Determine the (x, y) coordinate at the center of the cell enclosing the given text.  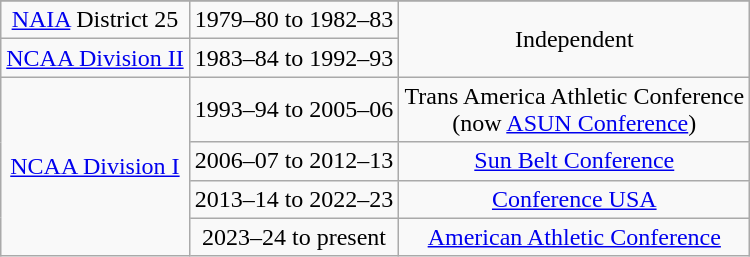
2006–07 to 2012–13 (294, 161)
1983–84 to 1992–93 (294, 58)
Independent (574, 39)
1993–94 to 2005–06 (294, 110)
Sun Belt Conference (574, 161)
1979–80 to 1982–83 (294, 20)
NCAA Division I (95, 166)
NAIA District 25 (95, 20)
Conference USA (574, 199)
Trans America Athletic Conference(now ASUN Conference) (574, 110)
2023–24 to present (294, 237)
American Athletic Conference (574, 237)
2013–14 to 2022–23 (294, 199)
NCAA Division II (95, 58)
